Return (x, y) of the center of cell containing provided text 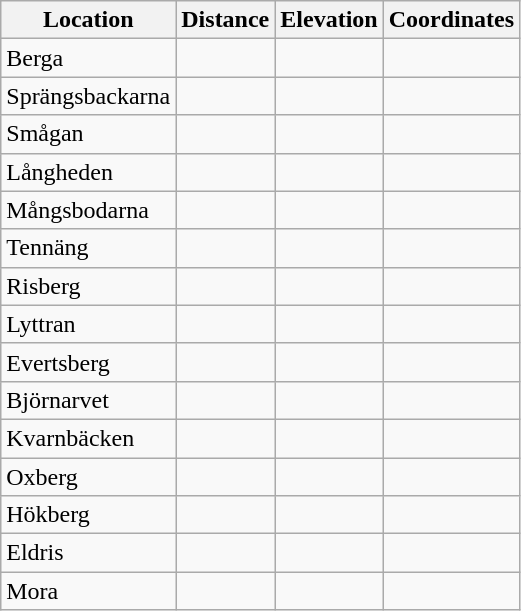
Coordinates (451, 20)
Kvarnbäcken (88, 438)
Hökberg (88, 515)
Evertsberg (88, 362)
Björnarvet (88, 400)
Långheden (88, 172)
Sprängsbackarna (88, 96)
Oxberg (88, 477)
Smågan (88, 134)
Mångsbodarna (88, 210)
Tennäng (88, 248)
Berga (88, 58)
Location (88, 20)
Elevation (329, 20)
Mora (88, 591)
Lyttran (88, 324)
Eldris (88, 553)
Distance (226, 20)
Risberg (88, 286)
